Locate the cell with the specified text and output its (X, Y) center coordinate. 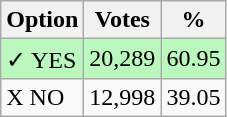
60.95 (194, 59)
X NO (42, 97)
% (194, 20)
✓ YES (42, 59)
Option (42, 20)
20,289 (122, 59)
Votes (122, 20)
39.05 (194, 97)
12,998 (122, 97)
